From the cell containing the given text, extract its center point as (x, y) coordinate. 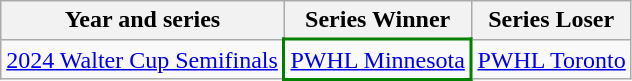
Year and series (142, 20)
2024 Walter Cup Semifinals (142, 60)
Series Loser (551, 20)
PWHL Toronto (551, 60)
Series Winner (378, 20)
PWHL Minnesota (378, 60)
